From the cell containing the given text, extract its center point as (x, y) coordinate. 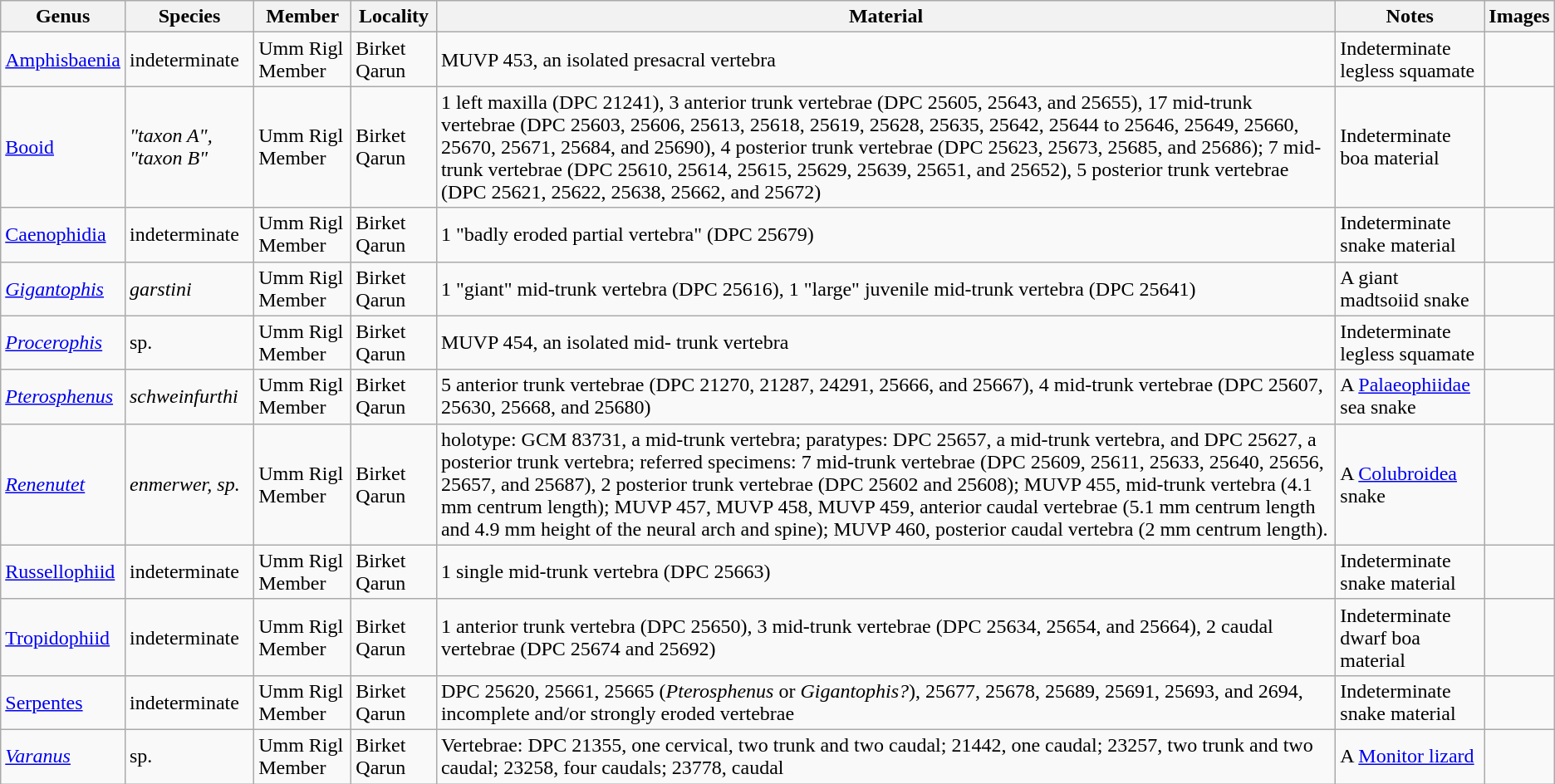
A Palaeophiidae sea snake (1410, 397)
Notes (1410, 17)
1 anterior trunk vertebra (DPC 25650), 3 mid-trunk vertebrae (DPC 25634, 25654, and 25664), 2 caudal vertebrae (DPC 25674 and 25692) (885, 637)
Russellophiid (63, 571)
1 "badly eroded partial vertebra" (DPC 25679) (885, 234)
Booid (63, 147)
MUVP 454, an isolated mid- trunk vertebra (885, 342)
5 anterior trunk vertebrae (DPC 21270, 21287, 24291, 25666, and 25667), 4 mid-trunk vertebrae (DPC 25607, 25630, 25668, and 25680) (885, 397)
A Colubroidea snake (1410, 484)
Gigantophis (63, 289)
Renenutet (63, 484)
"taxon A", "taxon B" (189, 147)
Indeterminate dwarf boa material (1410, 637)
Images (1519, 17)
Material (885, 17)
1 single mid-trunk vertebra (DPC 25663) (885, 571)
Procerophis (63, 342)
Tropidophiid (63, 637)
A Monitor lizard (1410, 756)
MUVP 453, an isolated presacral vertebra (885, 60)
Pterosphenus (63, 397)
enmerwer, sp. (189, 484)
Locality (394, 17)
Genus (63, 17)
garstini (189, 289)
schweinfurthi (189, 397)
Caenophidia (63, 234)
Amphisbaenia (63, 60)
Member (302, 17)
Species (189, 17)
Varanus (63, 756)
A giant madtsoiid snake (1410, 289)
DPC 25620, 25661, 25665 (Pterosphenus or Gigantophis?), 25677, 25678, 25689, 25691, 25693, and 2694, incomplete and/or strongly eroded vertebrae (885, 703)
Vertebrae: DPC 21355, one cervical, two trunk and two caudal; 21442, one caudal; 23257, two trunk and two caudal; 23258, four caudals; 23778, caudal (885, 756)
Serpentes (63, 703)
Indeterminate boa material (1410, 147)
1 "giant" mid-trunk vertebra (DPC 25616), 1 "large" juvenile mid-trunk vertebra (DPC 25641) (885, 289)
